For the text-containing cell, return its midpoint in [X, Y] coordinate format. 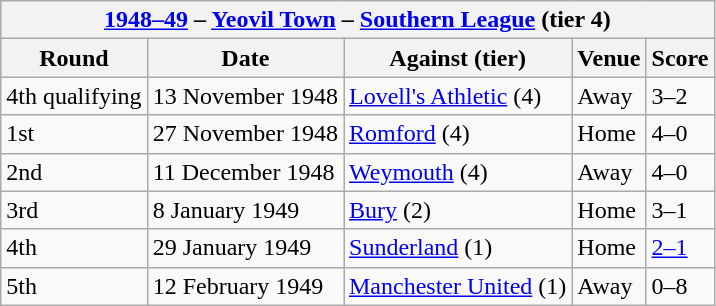
11 December 1948 [245, 172]
Round [74, 58]
5th [74, 286]
2nd [74, 172]
27 November 1948 [245, 134]
Score [680, 58]
Date [245, 58]
Against (tier) [458, 58]
Bury (2) [458, 210]
Venue [609, 58]
8 January 1949 [245, 210]
29 January 1949 [245, 248]
Weymouth (4) [458, 172]
3rd [74, 210]
12 February 1949 [245, 286]
Lovell's Athletic (4) [458, 96]
4th qualifying [74, 96]
1st [74, 134]
Sunderland (1) [458, 248]
3–2 [680, 96]
Manchester United (1) [458, 286]
1948–49 – Yeovil Town – Southern League (tier 4) [358, 20]
2–1 [680, 248]
13 November 1948 [245, 96]
4th [74, 248]
0–8 [680, 286]
Romford (4) [458, 134]
3–1 [680, 210]
